Locate the cell with the specified text and output its (X, Y) center coordinate. 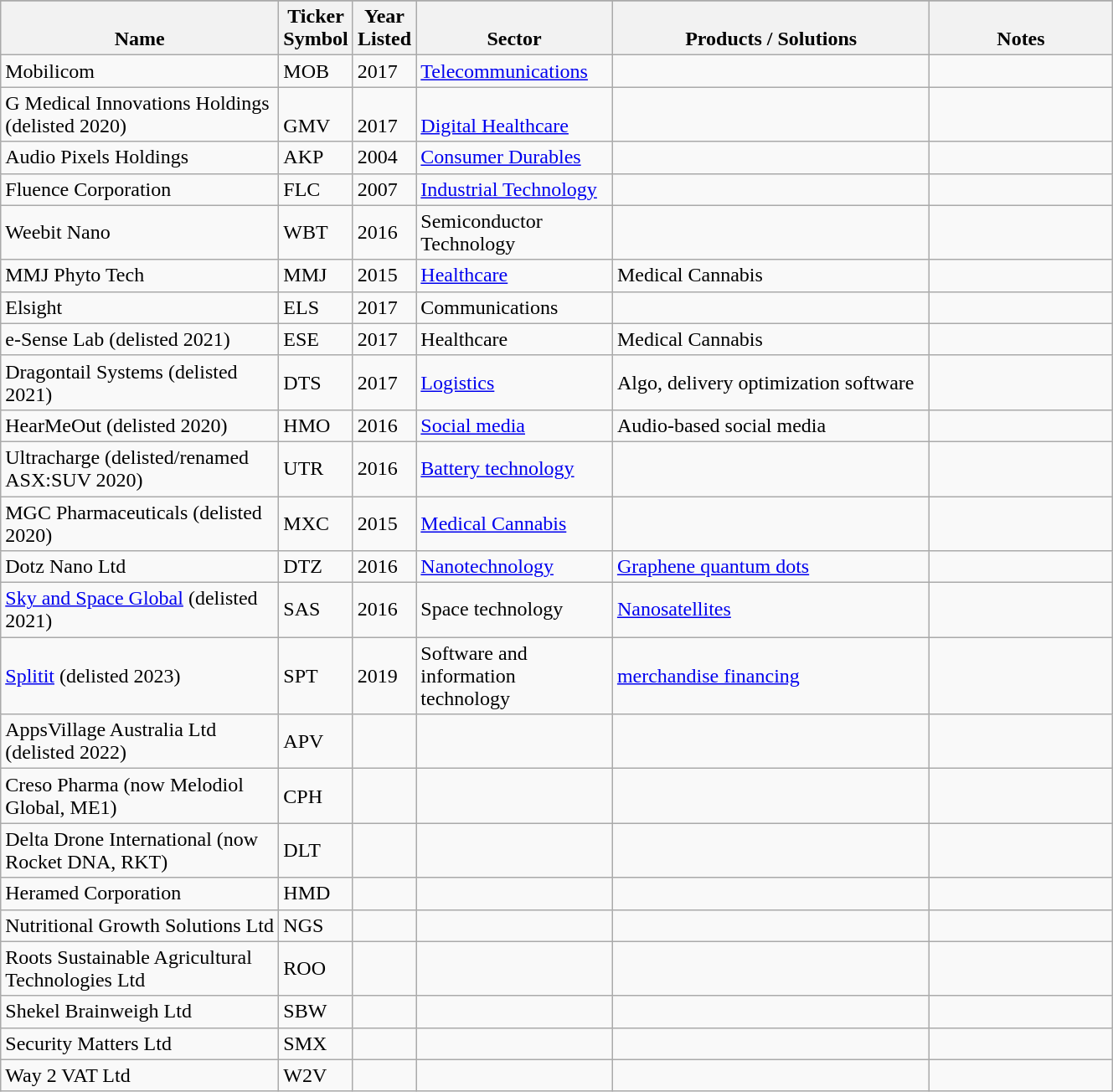
WBT (316, 233)
Nutritional Growth Solutions Ltd (140, 925)
Products / Solutions (770, 28)
HearMeOut (delisted 2020) (140, 425)
Dotz Nano Ltd (140, 567)
SMX (316, 1043)
MGC Pharmaceuticals (delisted 2020) (140, 523)
2007 (384, 189)
NGS (316, 925)
Notes (1021, 28)
Sector (514, 28)
Social media (514, 425)
Algo, delivery optimization software (770, 382)
SPT (316, 676)
DLT (316, 851)
Weebit Nano (140, 233)
SAS (316, 610)
ELS (316, 307)
GMV (316, 114)
MMJ Phyto Tech (140, 276)
G Medical Innovations Holdings (delisted 2020) (140, 114)
UTR (316, 469)
e-Sense Lab (delisted 2021) (140, 339)
Creso Pharma (now Melodiol Global, ME1) (140, 796)
Software and information technology (514, 676)
Security Matters Ltd (140, 1043)
ESE (316, 339)
Communications (514, 307)
Semiconductor Technology (514, 233)
ROO (316, 968)
AKP (316, 157)
HMO (316, 425)
Sky and Space Global (delisted 2021) (140, 610)
Space technology (514, 610)
SBW (316, 1012)
Roots Sustainable Agricultural Technologies Ltd (140, 968)
Nanosatellites (770, 610)
APV (316, 742)
Logistics (514, 382)
Dragontail Systems (delisted 2021) (140, 382)
CPH (316, 796)
Name (140, 28)
Audio-based social media (770, 425)
merchandise financing (770, 676)
MOB (316, 71)
DTZ (316, 567)
Fluence Corporation (140, 189)
Audio Pixels Holdings (140, 157)
Graphene quantum dots (770, 567)
AppsVillage Australia Ltd (delisted 2022) (140, 742)
Ultracharge (delisted/renamed ASX:SUV 2020) (140, 469)
Ticker Symbol (316, 28)
Way 2 VAT Ltd (140, 1075)
Elsight (140, 307)
Telecommunications (514, 71)
Industrial Technology (514, 189)
Nanotechnology (514, 567)
Heramed Corporation (140, 894)
Mobilicom (140, 71)
Consumer Durables (514, 157)
MMJ (316, 276)
2004 (384, 157)
2019 (384, 676)
HMD (316, 894)
Splitit (delisted 2023) (140, 676)
Shekel Brainweigh Ltd (140, 1012)
FLC (316, 189)
W2V (316, 1075)
Year Listed (384, 28)
Digital Healthcare (514, 114)
Battery technology (514, 469)
DTS (316, 382)
Delta Drone International (now Rocket DNA, RKT) (140, 851)
MXC (316, 523)
